Return (X, Y) of the center of cell containing provided text 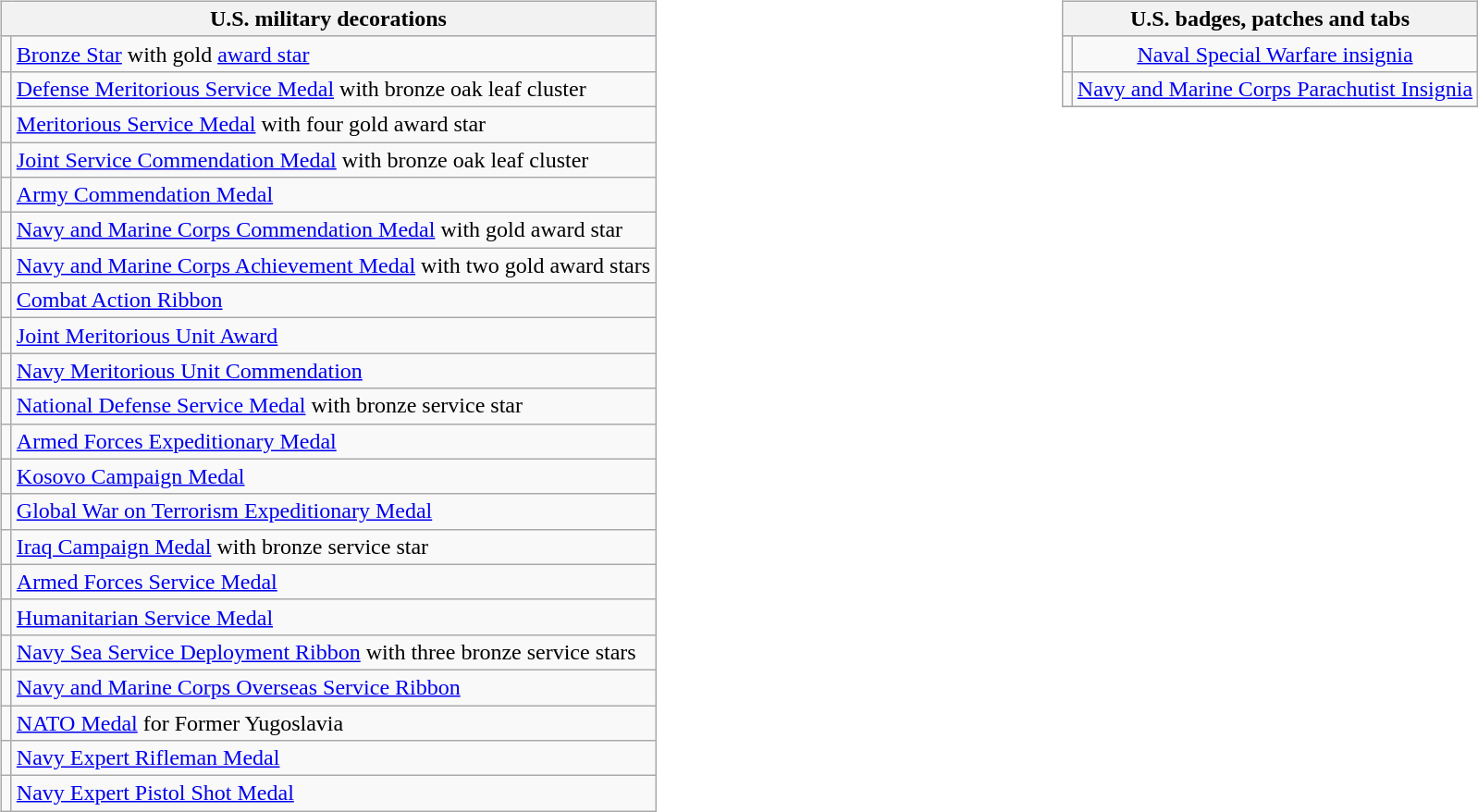
Meritorious Service Medal with four gold award star (333, 124)
Bronze Star with gold award star (333, 54)
Kosovo Campaign Medal (333, 476)
Navy Sea Service Deployment Ribbon with three bronze service stars (333, 652)
Naval Special Warfare insignia (1275, 54)
Navy and Marine Corps Commendation Medal with gold award star (333, 230)
NATO Medal for Former Yugoslavia (333, 722)
Iraq Campaign Medal with bronze service star (333, 547)
Defense Meritorious Service Medal with bronze oak leaf cluster (333, 89)
Navy and Marine Corps Overseas Service Ribbon (333, 687)
Navy Expert Pistol Shot Medal (333, 794)
National Defense Service Medal with bronze service star (333, 406)
Joint Meritorious Unit Award (333, 336)
Navy Meritorious Unit Commendation (333, 371)
Navy Expert Rifleman Medal (333, 758)
Armed Forces Service Medal (333, 582)
Global War on Terrorism Expeditionary Medal (333, 511)
U.S. badges, patches and tabs (1269, 18)
Navy and Marine Corps Achievement Medal with two gold award stars (333, 265)
Armed Forces Expeditionary Medal (333, 441)
Army Commendation Medal (333, 195)
U.S. military decorations (327, 18)
Joint Service Commendation Medal with bronze oak leaf cluster (333, 160)
Navy and Marine Corps Parachutist Insignia (1275, 89)
Combat Action Ribbon (333, 301)
Humanitarian Service Medal (333, 617)
